Provide the [X, Y] coordinate of the cell's center where the given text is located.  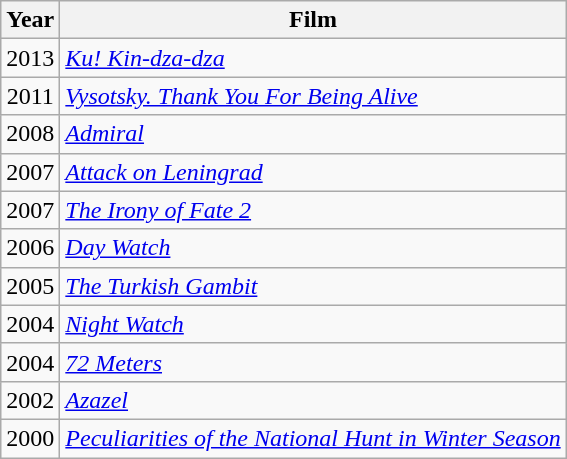
Vysotsky. Thank You For Being Alive [313, 96]
Peculiarities of the National Hunt in Winter Season [313, 438]
2008 [30, 134]
2002 [30, 400]
Film [313, 20]
Azazel [313, 400]
Night Watch [313, 324]
2000 [30, 438]
Ku! Kin-dza-dza [313, 58]
2006 [30, 248]
2013 [30, 58]
2005 [30, 286]
Admiral [313, 134]
Day Watch [313, 248]
The Irony of Fate 2 [313, 210]
2011 [30, 96]
The Turkish Gambit [313, 286]
Year [30, 20]
Attack on Leningrad [313, 172]
72 Meters [313, 362]
